For the text-containing cell, return its midpoint in [x, y] coordinate format. 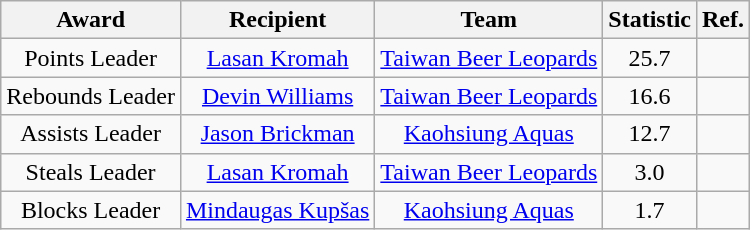
Statistic [650, 20]
Recipient [277, 20]
Blocks Leader [91, 210]
Rebounds Leader [91, 96]
Assists Leader [91, 134]
Jason Brickman [277, 134]
Ref. [722, 20]
16.6 [650, 96]
12.7 [650, 134]
25.7 [650, 58]
Team [489, 20]
Devin Williams [277, 96]
Mindaugas Kupšas [277, 210]
3.0 [650, 172]
Steals Leader [91, 172]
1.7 [650, 210]
Award [91, 20]
Points Leader [91, 58]
